Detect which cell encompasses the target text, then output its [X, Y] center coordinate. 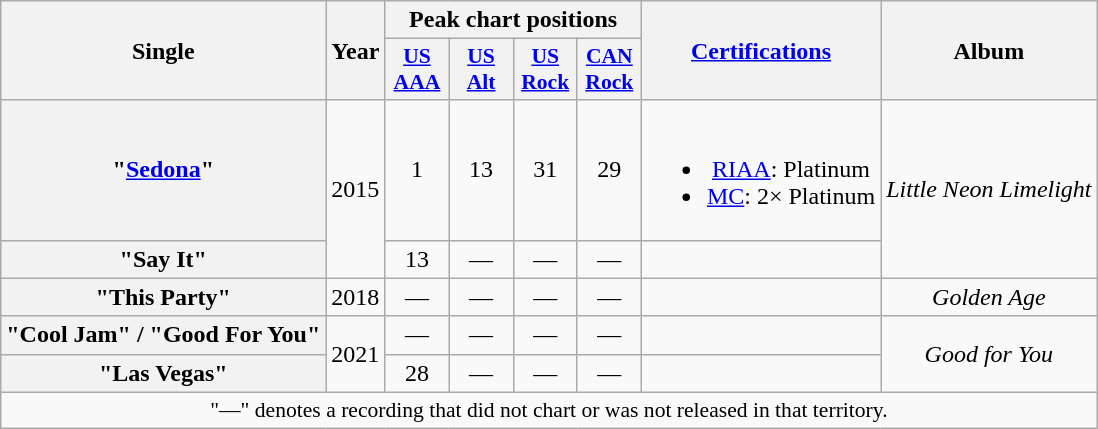
"Las Vegas" [164, 373]
Certifications [760, 50]
2015 [356, 189]
USAAA [417, 70]
"Cool Jam" / "Good For You" [164, 335]
USRock [545, 70]
1 [417, 170]
2021 [356, 354]
Album [989, 50]
"Sedona" [164, 170]
2018 [356, 297]
"Say It" [164, 259]
Peak chart positions [513, 20]
31 [545, 170]
Single [164, 50]
Year [356, 50]
Little Neon Limelight [989, 189]
CANRock [609, 70]
USAlt [481, 70]
29 [609, 170]
"—" denotes a recording that did not chart or was not released in that territory. [549, 410]
28 [417, 373]
Good for You [989, 354]
"This Party" [164, 297]
Golden Age [989, 297]
RIAA: PlatinumMC: 2× Platinum [760, 170]
